Search for the cell housing the specified text and yield its (x, y) center coordinate. 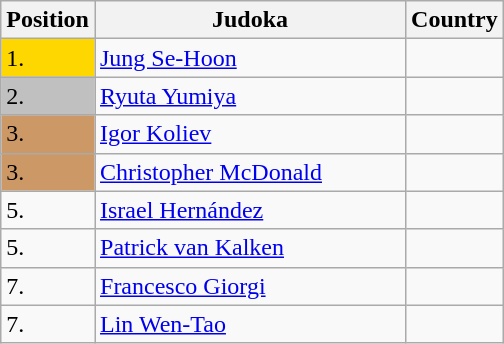
Lin Wen-Tao (250, 324)
Judoka (250, 20)
1. (48, 58)
Igor Koliev (250, 134)
Patrick van Kalken (250, 248)
2. (48, 96)
Position (48, 20)
Francesco Giorgi (250, 286)
Country (455, 20)
Jung Se-Hoon (250, 58)
Ryuta Yumiya (250, 96)
Christopher McDonald (250, 172)
Israel Hernández (250, 210)
